For the text-containing cell, return its midpoint in [X, Y] coordinate format. 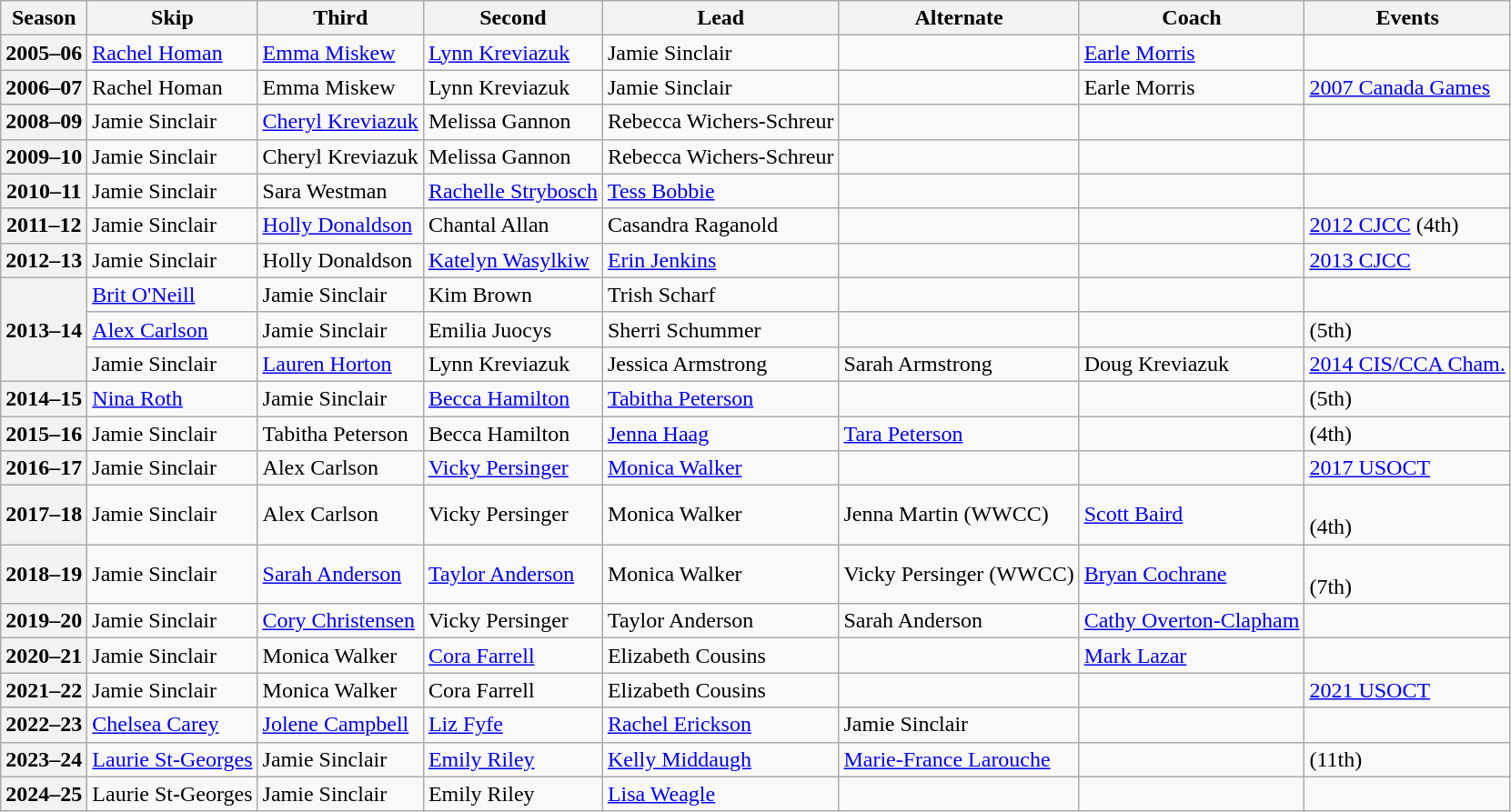
Casandra Raganold [720, 226]
2017–18 [44, 515]
2021 USOCT [1407, 690]
Lead [720, 18]
Rachel Erickson [720, 725]
Marie-France Larouche [959, 759]
2019–20 [44, 621]
Events [1407, 18]
Lauren Horton [340, 364]
2021–22 [44, 690]
2010–11 [44, 191]
2006–07 [44, 87]
Kim Brown [513, 295]
Rachelle Strybosch [513, 191]
2013 CJCC [1407, 260]
2017 USOCT [1407, 468]
Jenna Martin (WWCC) [959, 515]
Kelly Middaugh [720, 759]
2013–14 [44, 329]
2024–25 [44, 794]
Doug Kreviazuk [1192, 364]
Season [44, 18]
2020–21 [44, 656]
Katelyn Wasylkiw [513, 260]
Emilia Juocys [513, 329]
(7th) [1407, 575]
2005–06 [44, 53]
Bryan Cochrane [1192, 575]
2008–09 [44, 122]
(11th) [1407, 759]
Scott Baird [1192, 515]
Nina Roth [173, 398]
2012 CJCC (4th) [1407, 226]
Chelsea Carey [173, 725]
Liz Fyfe [513, 725]
Mark Lazar [1192, 656]
Sara Westman [340, 191]
Vicky Persinger (WWCC) [959, 575]
Sarah Armstrong [959, 364]
Alternate [959, 18]
Sherri Schummer [720, 329]
Lisa Weagle [720, 794]
2018–19 [44, 575]
Chantal Allan [513, 226]
2014 CIS/CCA Cham. [1407, 364]
Second [513, 18]
2023–24 [44, 759]
2012–13 [44, 260]
Cory Christensen [340, 621]
2011–12 [44, 226]
Coach [1192, 18]
2016–17 [44, 468]
Third [340, 18]
2014–15 [44, 398]
Skip [173, 18]
2007 Canada Games [1407, 87]
Brit O'Neill [173, 295]
2015–16 [44, 434]
Tara Peterson [959, 434]
2009–10 [44, 156]
Erin Jenkins [720, 260]
2022–23 [44, 725]
Jenna Haag [720, 434]
Jessica Armstrong [720, 364]
Cathy Overton-Clapham [1192, 621]
Trish Scharf [720, 295]
Tess Bobbie [720, 191]
Jolene Campbell [340, 725]
